For the text-containing cell, return its midpoint in [x, y] coordinate format. 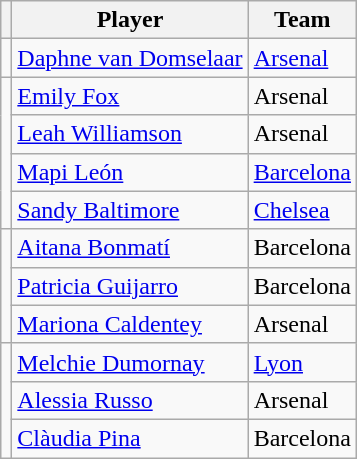
Melchie Dumornay [130, 362]
Team [302, 20]
Clàudia Pina [130, 438]
Chelsea [302, 210]
Leah Williamson [130, 134]
Patricia Guijarro [130, 286]
Mapi León [130, 172]
Lyon [302, 362]
Sandy Baltimore [130, 210]
Daphne van Domselaar [130, 58]
Player [130, 20]
Alessia Russo [130, 400]
Mariona Caldentey [130, 324]
Aitana Bonmatí [130, 248]
Emily Fox [130, 96]
